Extract the [X, Y] coordinate from the center of the cell holding the provided text.  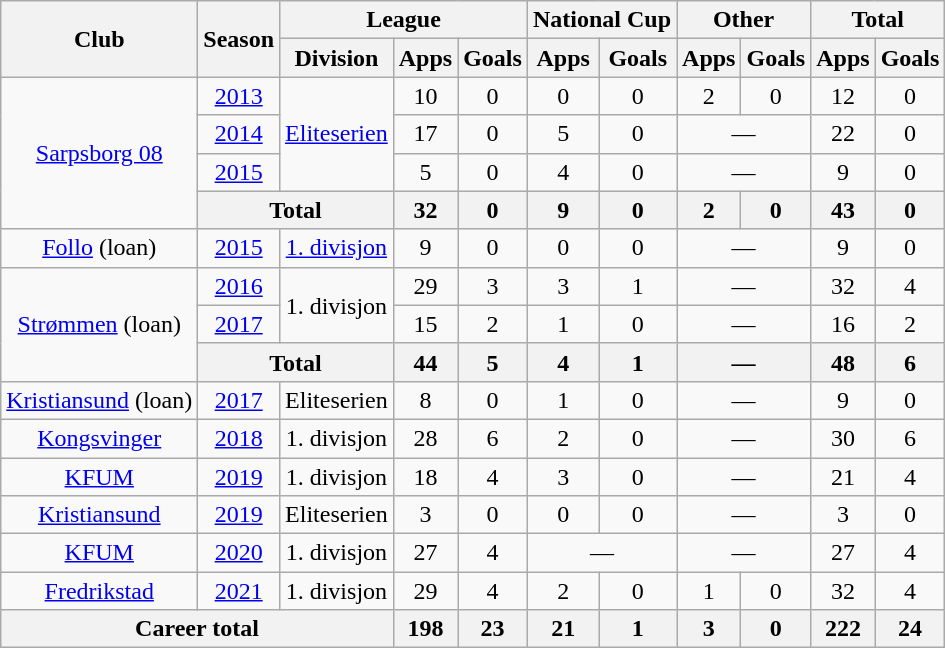
17 [425, 134]
222 [843, 629]
44 [425, 362]
23 [493, 629]
30 [843, 438]
16 [843, 324]
12 [843, 96]
Kristiansund (loan) [100, 400]
2021 [239, 591]
Kristiansund [100, 515]
22 [843, 134]
8 [425, 400]
24 [910, 629]
Follo (loan) [100, 248]
Career total [197, 629]
10 [425, 96]
Kongsvinger [100, 438]
National Cup [602, 20]
18 [425, 477]
Fredrikstad [100, 591]
43 [843, 210]
2016 [239, 286]
198 [425, 629]
Club [100, 39]
Other [744, 20]
2014 [239, 134]
Season [239, 39]
Division [337, 58]
2020 [239, 553]
Strømmen (loan) [100, 324]
League [404, 20]
28 [425, 438]
2018 [239, 438]
Sarpsborg 08 [100, 153]
15 [425, 324]
2013 [239, 96]
48 [843, 362]
